Return [X, Y] of the center of cell containing provided text 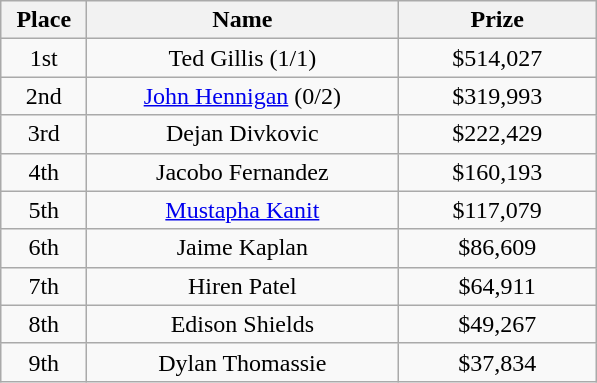
Prize [498, 20]
2nd [44, 96]
3rd [44, 134]
8th [44, 324]
Name [242, 20]
Jaime Kaplan [242, 248]
Hiren Patel [242, 286]
Edison Shields [242, 324]
5th [44, 210]
$319,993 [498, 96]
7th [44, 286]
Dylan Thomassie [242, 362]
$86,609 [498, 248]
$49,267 [498, 324]
1st [44, 58]
Mustapha Kanit [242, 210]
$514,027 [498, 58]
$117,079 [498, 210]
Jacobo Fernandez [242, 172]
Ted Gillis (1/1) [242, 58]
Dejan Divkovic [242, 134]
$64,911 [498, 286]
$222,429 [498, 134]
$160,193 [498, 172]
John Hennigan (0/2) [242, 96]
4th [44, 172]
$37,834 [498, 362]
6th [44, 248]
Place [44, 20]
9th [44, 362]
